Capture the cell that displays the provided text and extract its (x, y) central coordinate. 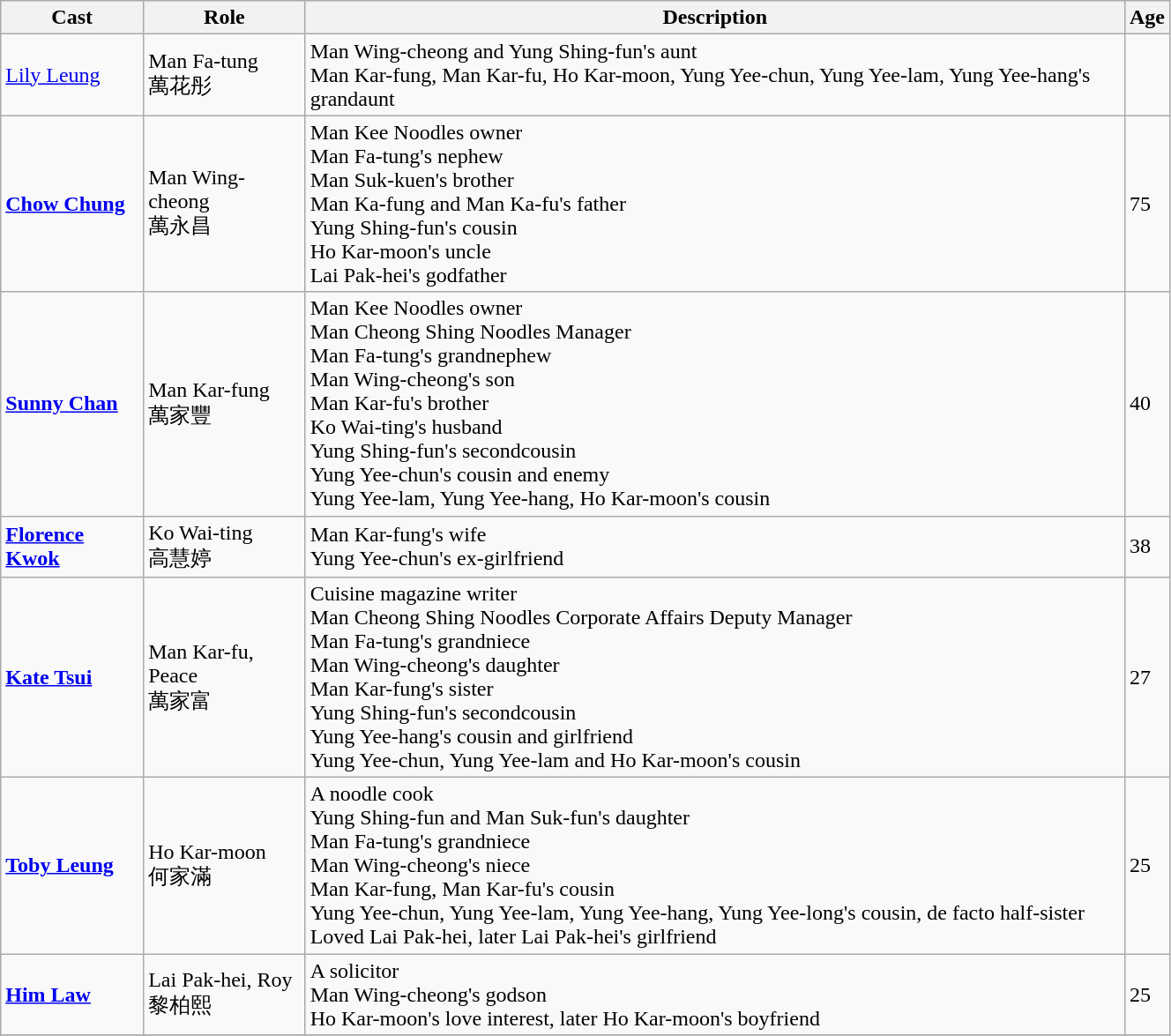
Role (225, 18)
Chow Chung (72, 204)
75 (1146, 204)
Man Kar-fung's wifeYung Yee-chun's ex-girlfriend (714, 547)
Ko Wai-ting高慧婷 (225, 547)
27 (1146, 677)
Man Kar-fung萬家豐 (225, 404)
Florence Kwok (72, 547)
Man Wing-cheong and Yung Shing-fun's auntMan Kar-fung, Man Kar-fu, Ho Kar-moon, Yung Yee-chun, Yung Yee-lam, Yung Yee-hang's grandaunt (714, 75)
Man Wing-cheong萬永昌 (225, 204)
40 (1146, 404)
38 (1146, 547)
Age (1146, 18)
Cast (72, 18)
Him Law (72, 995)
Kate Tsui (72, 677)
Description (714, 18)
A solicitorMan Wing-cheong's godsonHo Kar-moon's love interest, later Ho Kar-moon's boyfriend (714, 995)
Toby Leung (72, 866)
Sunny Chan (72, 404)
Lai Pak-hei, Roy黎柏熙 (225, 995)
Man Kar-fu, Peace萬家富 (225, 677)
Man Fa-tung萬花彤 (225, 75)
Lily Leung (72, 75)
Ho Kar-moon何家滿 (225, 866)
